Provide the (X, Y) coordinate of the cell's center where the given text is located.  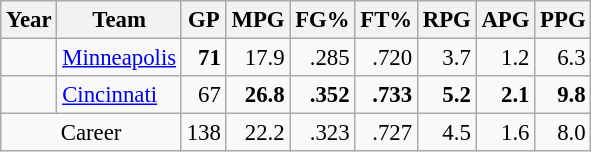
.285 (322, 58)
26.8 (258, 95)
1.6 (506, 133)
67 (204, 95)
.323 (322, 133)
.352 (322, 95)
4.5 (446, 133)
.733 (386, 95)
FT% (386, 20)
5.2 (446, 95)
9.8 (563, 95)
71 (204, 58)
8.0 (563, 133)
Minneapolis (119, 58)
17.9 (258, 58)
Cincinnati (119, 95)
MPG (258, 20)
3.7 (446, 58)
138 (204, 133)
2.1 (506, 95)
PPG (563, 20)
Year (29, 20)
6.3 (563, 58)
22.2 (258, 133)
GP (204, 20)
RPG (446, 20)
APG (506, 20)
1.2 (506, 58)
FG% (322, 20)
Career (92, 133)
Team (119, 20)
.727 (386, 133)
.720 (386, 58)
